Extract the (x, y) coordinate from the center of the cell holding the provided text.  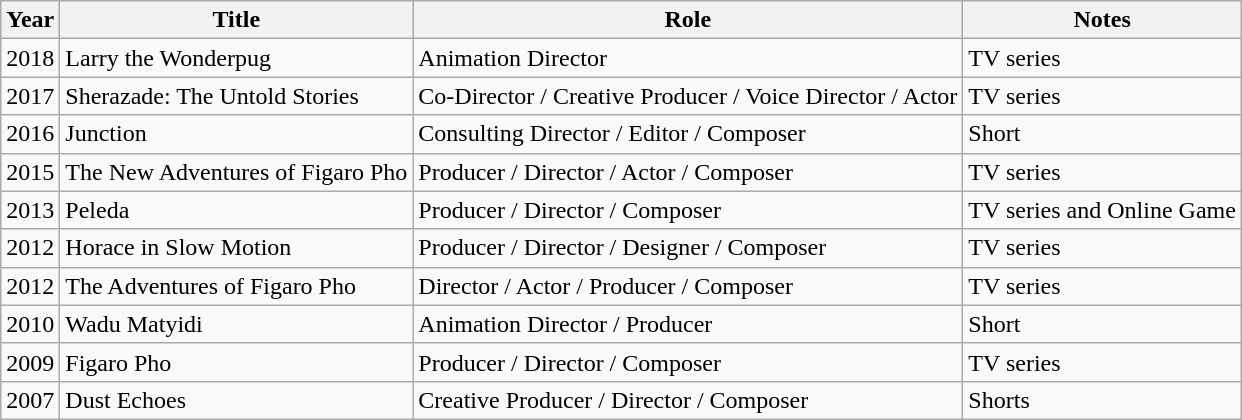
Junction (236, 134)
2009 (30, 362)
Larry the Wonderpug (236, 58)
The Adventures of Figaro Pho (236, 286)
Shorts (1102, 400)
2015 (30, 172)
Animation Director (688, 58)
Dust Echoes (236, 400)
The New Adventures of Figaro Pho (236, 172)
Sherazade: The Untold Stories (236, 96)
2007 (30, 400)
Year (30, 20)
Director / Actor / Producer / Composer (688, 286)
Figaro Pho (236, 362)
Consulting Director / Editor / Composer (688, 134)
Animation Director / Producer (688, 324)
Role (688, 20)
2010 (30, 324)
Peleda (236, 210)
Creative Producer / Director / Composer (688, 400)
2017 (30, 96)
Horace in Slow Motion (236, 248)
Producer / Director / Designer / Composer (688, 248)
Producer / Director / Actor / Composer (688, 172)
TV series and Online Game (1102, 210)
Title (236, 20)
Notes (1102, 20)
Co-Director / Creative Producer / Voice Director / Actor (688, 96)
2013 (30, 210)
2016 (30, 134)
Wadu Matyidi (236, 324)
2018 (30, 58)
